Detect which cell encompasses the target text, then output its [x, y] center coordinate. 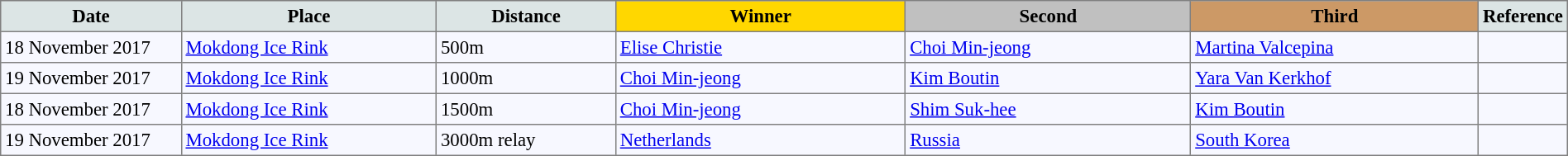
South Korea [1335, 140]
Third [1335, 17]
Date [91, 17]
3000m relay [526, 140]
Shim Suk-hee [1049, 109]
1500m [526, 109]
Russia [1049, 140]
Martina Valcepina [1335, 47]
500m [526, 47]
Place [309, 17]
Yara Van Kerkhof [1335, 78]
Elise Christie [760, 47]
Distance [526, 17]
Winner [760, 17]
Second [1049, 17]
Reference [1523, 17]
1000m [526, 78]
Netherlands [760, 140]
